Pinpoint the cell where the given text exists, returning its [x, y] midpoint coordinate. 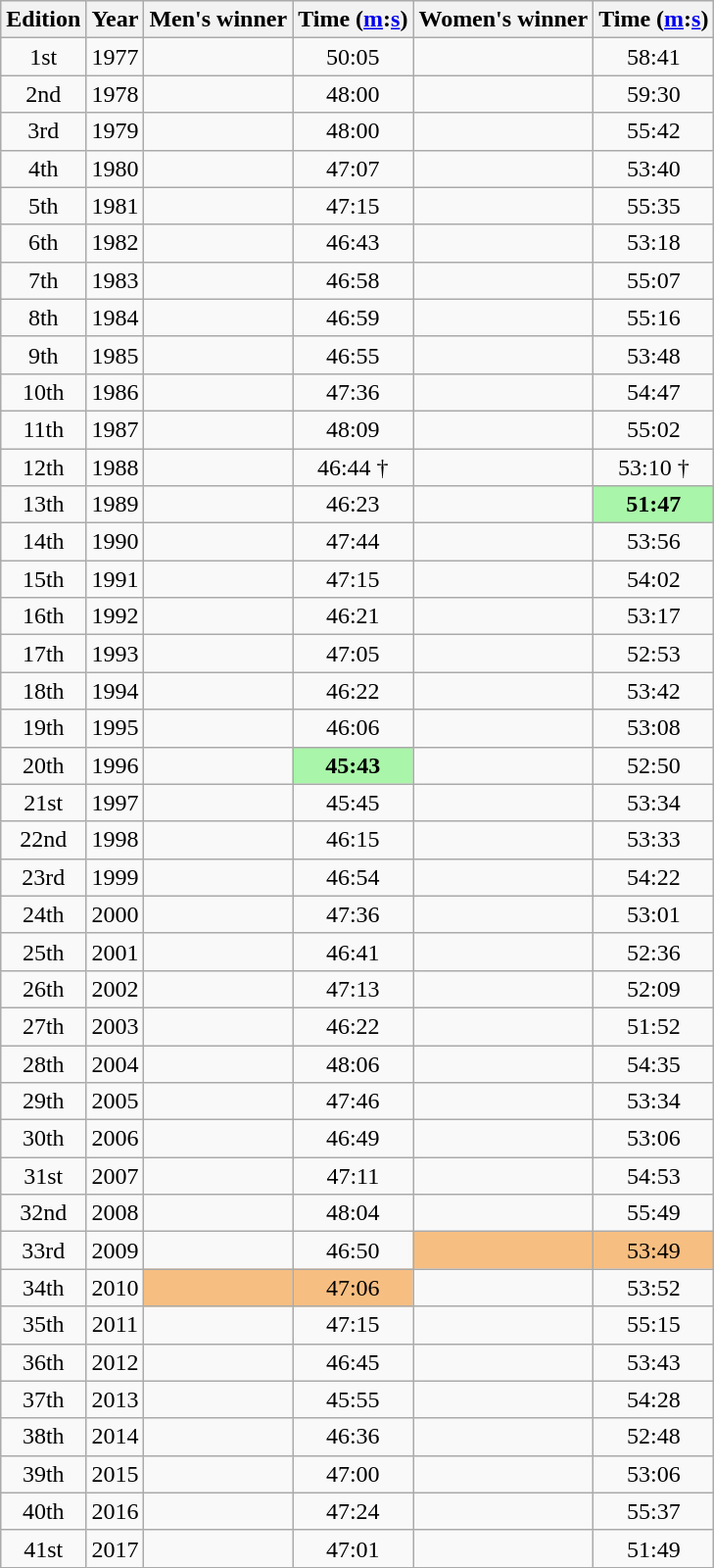
1994 [116, 691]
47:13 [353, 989]
54:35 [654, 1063]
37th [43, 1399]
20th [43, 765]
50:05 [353, 57]
55:35 [654, 206]
53:52 [654, 1288]
46:50 [353, 1250]
1996 [116, 765]
2009 [116, 1250]
54:28 [654, 1399]
46:45 [353, 1362]
1984 [116, 318]
46:44 † [353, 467]
39th [43, 1474]
1982 [116, 243]
1989 [116, 505]
53:08 [654, 728]
53:33 [654, 840]
1983 [116, 280]
2007 [116, 1176]
9th [43, 355]
1999 [116, 877]
2014 [116, 1437]
55:49 [654, 1213]
2nd [43, 94]
22nd [43, 840]
24th [43, 914]
47:24 [353, 1511]
52:48 [654, 1437]
Women's winner [503, 20]
53:42 [654, 691]
2006 [116, 1139]
1st [43, 57]
46:15 [353, 840]
55:37 [654, 1511]
46:55 [353, 355]
1980 [116, 169]
Year [116, 20]
48:04 [353, 1213]
10th [43, 392]
47:07 [353, 169]
51:47 [654, 505]
1979 [116, 131]
13th [43, 505]
30th [43, 1139]
46:58 [353, 280]
46:06 [353, 728]
41st [43, 1548]
48:06 [353, 1063]
58:41 [654, 57]
1977 [116, 57]
53:18 [654, 243]
16th [43, 616]
19th [43, 728]
51:49 [654, 1548]
2010 [116, 1288]
33rd [43, 1250]
51:52 [654, 1026]
54:53 [654, 1176]
21st [43, 803]
6th [43, 243]
1978 [116, 94]
34th [43, 1288]
2015 [116, 1474]
1987 [116, 429]
59:30 [654, 94]
46:49 [353, 1139]
52:09 [654, 989]
32nd [43, 1213]
45:55 [353, 1399]
1993 [116, 654]
2001 [116, 952]
1998 [116, 840]
1990 [116, 542]
54:02 [654, 579]
53:49 [654, 1250]
2002 [116, 989]
46:43 [353, 243]
14th [43, 542]
1985 [116, 355]
55:02 [654, 429]
1986 [116, 392]
2012 [116, 1362]
8th [43, 318]
2008 [116, 1213]
53:10 † [654, 467]
Men's winner [218, 20]
11th [43, 429]
29th [43, 1102]
45:45 [353, 803]
2016 [116, 1511]
47:05 [353, 654]
53:17 [654, 616]
5th [43, 206]
35th [43, 1325]
2004 [116, 1063]
2011 [116, 1325]
47:06 [353, 1288]
2013 [116, 1399]
55:07 [654, 280]
12th [43, 467]
3rd [43, 131]
1997 [116, 803]
46:36 [353, 1437]
18th [43, 691]
53:48 [654, 355]
52:36 [654, 952]
27th [43, 1026]
46:41 [353, 952]
55:16 [654, 318]
4th [43, 169]
48:09 [353, 429]
2000 [116, 914]
55:15 [654, 1325]
52:50 [654, 765]
46:23 [353, 505]
1995 [116, 728]
1988 [116, 467]
23rd [43, 877]
25th [43, 952]
53:56 [654, 542]
53:40 [654, 169]
47:11 [353, 1176]
46:21 [353, 616]
2017 [116, 1548]
1991 [116, 579]
46:54 [353, 877]
Edition [43, 20]
55:42 [654, 131]
15th [43, 579]
1981 [116, 206]
46:59 [353, 318]
54:47 [654, 392]
2005 [116, 1102]
1992 [116, 616]
38th [43, 1437]
53:43 [654, 1362]
54:22 [654, 877]
47:01 [353, 1548]
45:43 [353, 765]
40th [43, 1511]
36th [43, 1362]
26th [43, 989]
53:01 [654, 914]
17th [43, 654]
28th [43, 1063]
52:53 [654, 654]
31st [43, 1176]
7th [43, 280]
47:00 [353, 1474]
47:46 [353, 1102]
47:44 [353, 542]
2003 [116, 1026]
